Find where the given text appears and provide that cell's center as (x, y) coordinate. 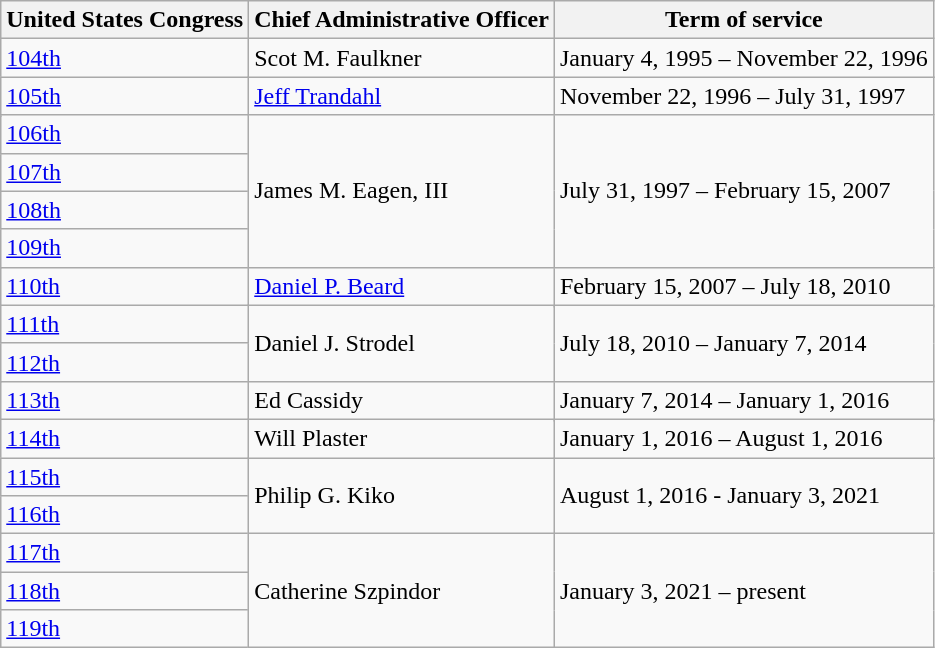
106th (125, 134)
115th (125, 477)
Catherine Szpindor (402, 591)
James M. Eagen, III (402, 191)
July 18, 2010 – January 7, 2014 (744, 343)
119th (125, 629)
February 15, 2007 – July 18, 2010 (744, 286)
114th (125, 438)
104th (125, 58)
Chief Administrative Officer (402, 20)
United States Congress (125, 20)
116th (125, 515)
August 1, 2016 - January 3, 2021 (744, 496)
Daniel J. Strodel (402, 343)
110th (125, 286)
Scot M. Faulkner (402, 58)
November 22, 1996 – July 31, 1997 (744, 96)
108th (125, 210)
109th (125, 248)
July 31, 1997 – February 15, 2007 (744, 191)
January 1, 2016 – August 1, 2016 (744, 438)
113th (125, 400)
Philip G. Kiko (402, 496)
112th (125, 362)
Ed Cassidy (402, 400)
117th (125, 553)
107th (125, 172)
Jeff Trandahl (402, 96)
111th (125, 324)
Term of service (744, 20)
Will Plaster (402, 438)
January 4, 1995 – November 22, 1996 (744, 58)
105th (125, 96)
Daniel P. Beard (402, 286)
January 3, 2021 – present (744, 591)
118th (125, 591)
January 7, 2014 – January 1, 2016 (744, 400)
